Detect which cell encompasses the target text, then output its [X, Y] center coordinate. 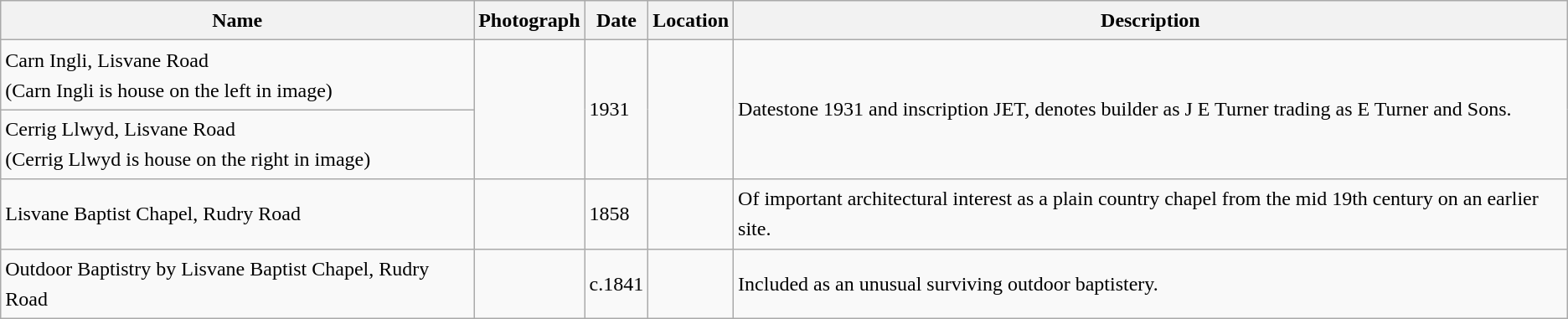
c.1841 [616, 283]
Date [616, 20]
Included as an unusual surviving outdoor baptistery. [1151, 283]
Carn Ingli, Lisvane Road(Carn Ingli is house on the left in image) [238, 75]
1858 [616, 214]
Photograph [529, 20]
Cerrig Llwyd, Lisvane Road(Cerrig Llwyd is house on the right in image) [238, 144]
Datestone 1931 and inscription JET, denotes builder as J E Turner trading as E Turner and Sons. [1151, 110]
Description [1151, 20]
Name [238, 20]
Outdoor Baptistry by Lisvane Baptist Chapel, Rudry Road [238, 283]
Location [691, 20]
1931 [616, 110]
Of important architectural interest as a plain country chapel from the mid 19th century on an earlier site. [1151, 214]
Lisvane Baptist Chapel, Rudry Road [238, 214]
